Locate the cell with the specified text and output its [x, y] center coordinate. 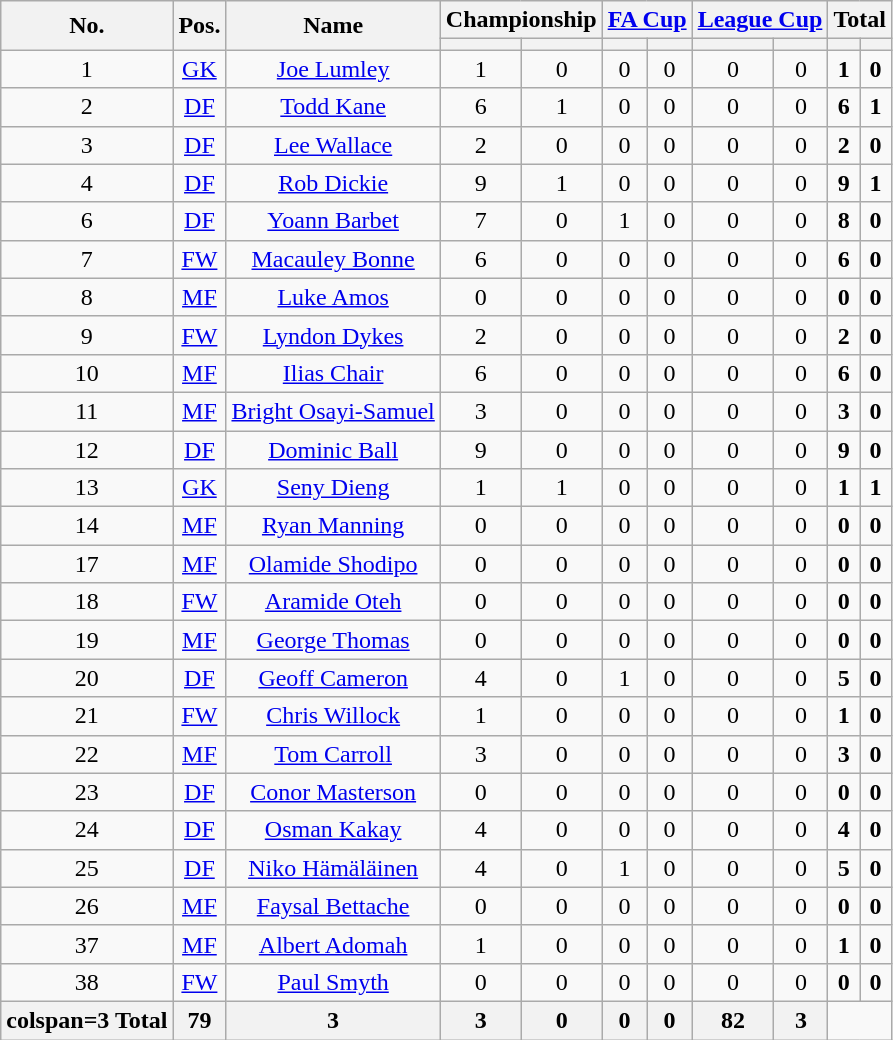
Seny Dieng [333, 488]
Luke Amos [333, 297]
Chris Willock [333, 716]
colspan=3 Total [87, 1020]
Joe Lumley [333, 69]
14 [87, 526]
Total [860, 20]
82 [733, 1020]
12 [87, 449]
Bright Osayi-Samuel [333, 411]
24 [87, 830]
Albert Adomah [333, 944]
23 [87, 792]
George Thomas [333, 640]
38 [87, 982]
Olamide Shodipo [333, 564]
Dominic Ball [333, 449]
Pos. [200, 26]
Faysal Bettache [333, 906]
Niko Hämäläinen [333, 868]
Name [333, 26]
Yoann Barbet [333, 221]
37 [87, 944]
Championship [521, 20]
19 [87, 640]
Tom Carroll [333, 754]
Lyndon Dykes [333, 335]
18 [87, 602]
Osman Kakay [333, 830]
League Cup [760, 20]
Ryan Manning [333, 526]
Geoff Cameron [333, 678]
13 [87, 488]
Aramide Oteh [333, 602]
21 [87, 716]
Ilias Chair [333, 373]
79 [200, 1020]
Lee Wallace [333, 145]
No. [87, 26]
Paul Smyth [333, 982]
Todd Kane [333, 107]
26 [87, 906]
Rob Dickie [333, 183]
Macauley Bonne [333, 259]
11 [87, 411]
FA Cup [647, 20]
25 [87, 868]
10 [87, 373]
Conor Masterson [333, 792]
17 [87, 564]
20 [87, 678]
22 [87, 754]
